Pinpoint the cell where the given text exists, returning its (X, Y) midpoint coordinate. 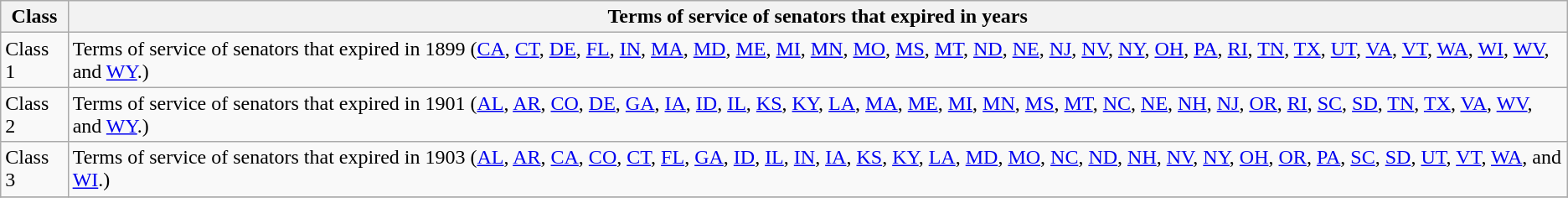
Terms of service of senators that expired in years (818, 17)
Class 2 (34, 114)
Class (34, 17)
Class 1 (34, 60)
Class 3 (34, 169)
